Determine the (X, Y) coordinate at the center of the cell enclosing the given text.  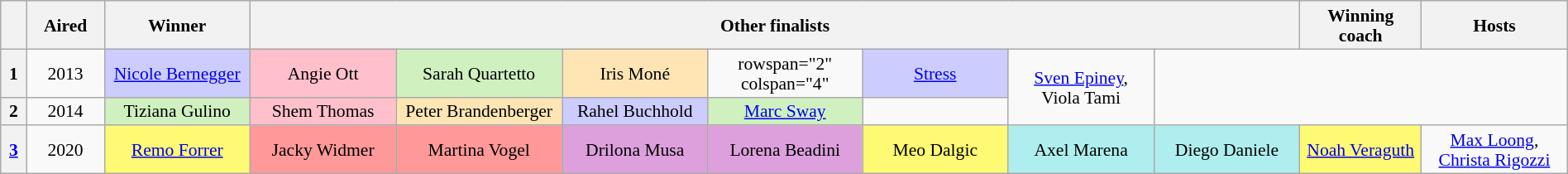
Sarah Quartetto (480, 73)
Winner (177, 25)
Shem Thomas (323, 111)
2 (13, 111)
2013 (65, 73)
2020 (65, 150)
Meo Dalgic (935, 150)
Peter Brandenberger (480, 111)
Lorena Beadini (786, 150)
Stress (935, 73)
Martina Vogel (480, 150)
Tiziana Gulino (177, 111)
Jacky Widmer (323, 150)
Hosts (1495, 25)
Remo Forrer (177, 150)
1 (13, 73)
Other finalists (774, 25)
rowspan="2" colspan="4" (786, 73)
Marc Sway (786, 111)
Noah Veraguth (1361, 150)
Aired (65, 25)
Angie Ott (323, 73)
Max Loong, Christa Rigozzi (1495, 150)
2014 (65, 111)
Axel Marena (1081, 150)
Drilona Musa (635, 150)
3 (13, 150)
Sven Epiney,Viola Tami (1081, 87)
Iris Moné (635, 73)
Winning coach (1361, 25)
Nicole Bernegger (177, 73)
Rahel Buchhold (635, 111)
Diego Daniele (1226, 150)
